Locate the cell with the specified text and output its (x, y) center coordinate. 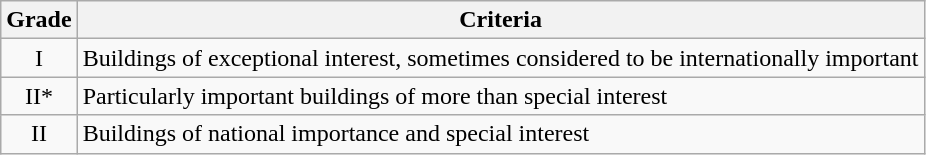
Buildings of national importance and special interest (500, 134)
Buildings of exceptional interest, sometimes considered to be internationally important (500, 58)
Particularly important buildings of more than special interest (500, 96)
I (39, 58)
II (39, 134)
II* (39, 96)
Criteria (500, 20)
Grade (39, 20)
